Output the (X, Y) coordinate of the center of the cell containing the given text.  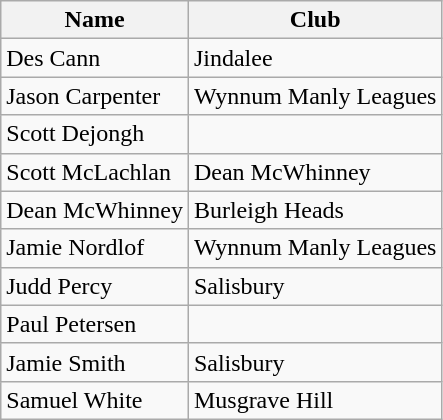
Musgrave Hill (315, 400)
Jamie Nordlof (95, 248)
Des Cann (95, 58)
Scott McLachlan (95, 172)
Paul Petersen (95, 324)
Burleigh Heads (315, 210)
Club (315, 20)
Scott Dejongh (95, 134)
Jamie Smith (95, 362)
Jindalee (315, 58)
Samuel White (95, 400)
Jason Carpenter (95, 96)
Name (95, 20)
Judd Percy (95, 286)
